Find where the given text appears and provide that cell's center as [X, Y] coordinate. 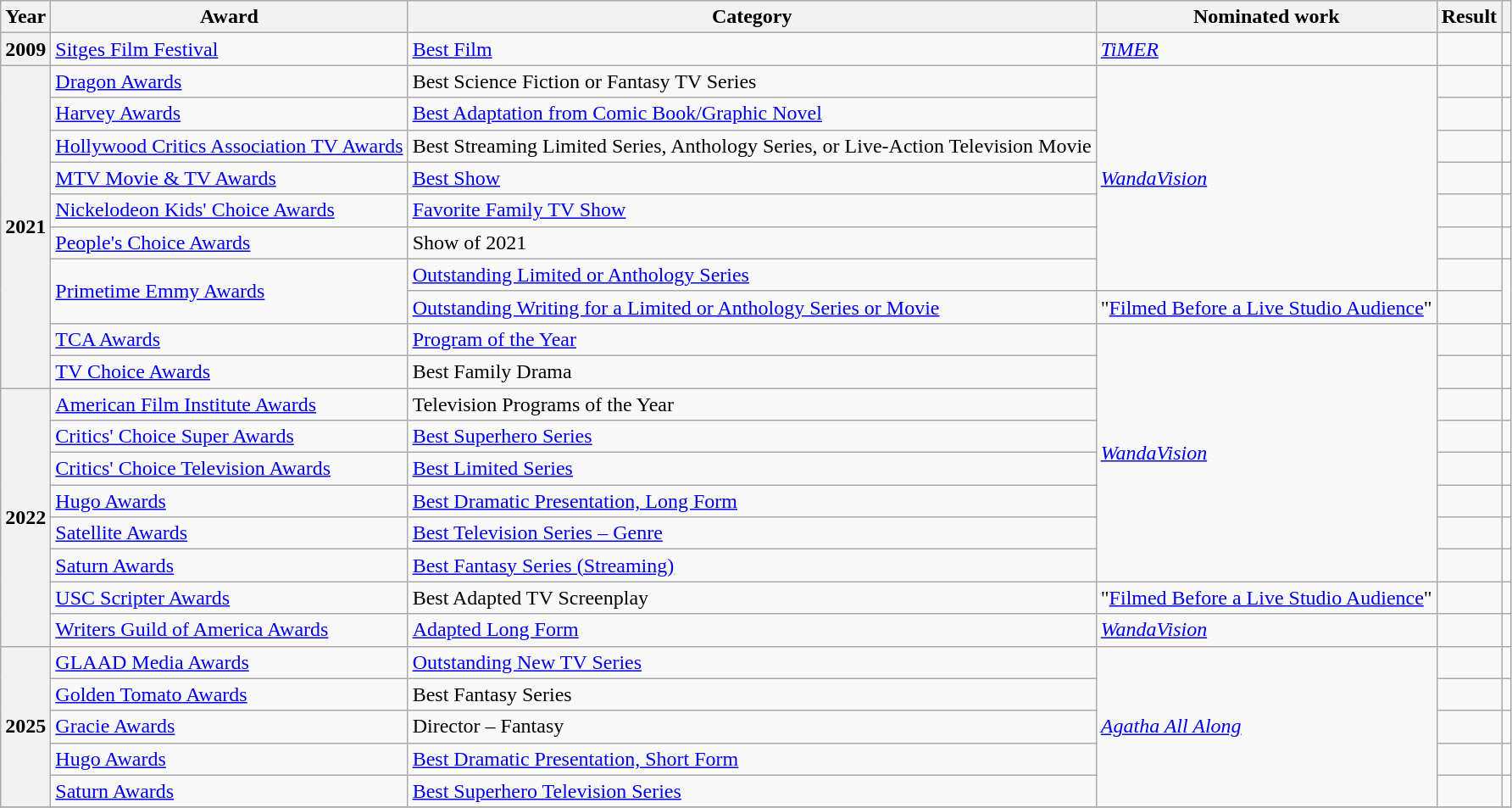
Critics' Choice Television Awards [229, 469]
Best Show [752, 178]
Agatha All Along [1266, 727]
Best Film [752, 49]
Satellite Awards [229, 533]
Sitges Film Festival [229, 49]
Best Television Series – Genre [752, 533]
Best Streaming Limited Series, Anthology Series, or Live-Action Television Movie [752, 146]
Show of 2021 [752, 242]
Best Fantasy Series [752, 694]
Director – Fantasy [752, 727]
Harvey Awards [229, 114]
People's Choice Awards [229, 242]
Best Dramatic Presentation, Short Form [752, 759]
Television Programs of the Year [752, 404]
Primetime Emmy Awards [229, 291]
Result [1469, 17]
Award [229, 17]
Best Dramatic Presentation, Long Form [752, 501]
Nickelodeon Kids' Choice Awards [229, 210]
Best Superhero Television Series [752, 791]
Outstanding Limited or Anthology Series [752, 275]
2025 [25, 727]
Best Fantasy Series (Streaming) [752, 566]
2022 [25, 517]
Best Superhero Series [752, 437]
Gracie Awards [229, 727]
Adapted Long Form [752, 630]
Best Adapted TV Screenplay [752, 598]
Critics' Choice Super Awards [229, 437]
2009 [25, 49]
Outstanding Writing for a Limited or Anthology Series or Movie [752, 307]
Dragon Awards [229, 81]
Best Science Fiction or Fantasy TV Series [752, 81]
American Film Institute Awards [229, 404]
GLAAD Media Awards [229, 662]
TCA Awards [229, 339]
2021 [25, 227]
MTV Movie & TV Awards [229, 178]
Year [25, 17]
Best Adaptation from Comic Book/Graphic Novel [752, 114]
Nominated work [1266, 17]
Outstanding New TV Series [752, 662]
Hollywood Critics Association TV Awards [229, 146]
Category [752, 17]
TV Choice Awards [229, 371]
Best Family Drama [752, 371]
TiMER [1266, 49]
Writers Guild of America Awards [229, 630]
Favorite Family TV Show [752, 210]
USC Scripter Awards [229, 598]
Golden Tomato Awards [229, 694]
Best Limited Series [752, 469]
Program of the Year [752, 339]
